Return the [X, Y] coordinate for the center point of the cell that contains the specified text.  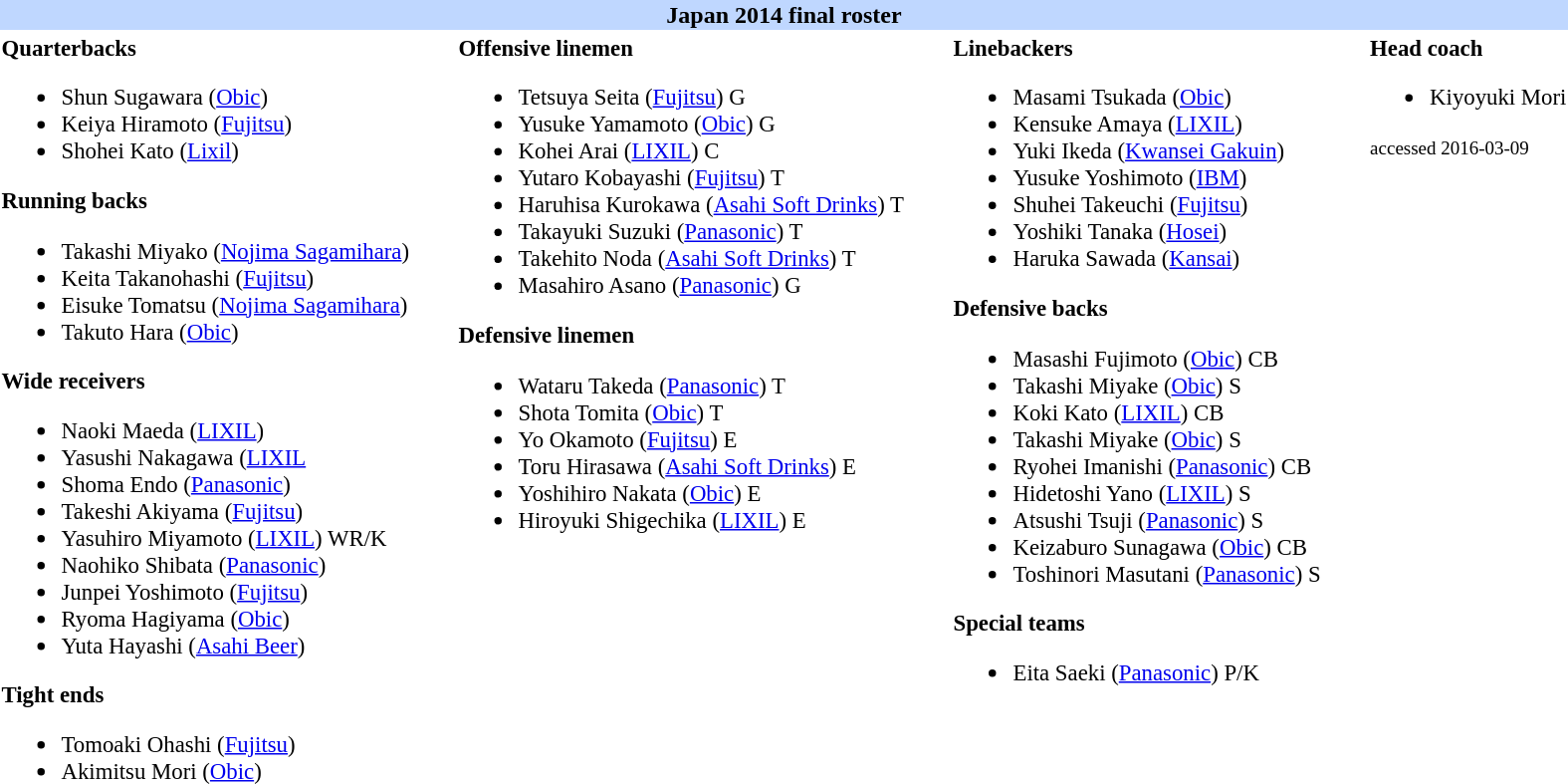
Japan 2014 final roster [784, 15]
